Locate the cell with the specified text and output its (x, y) center coordinate. 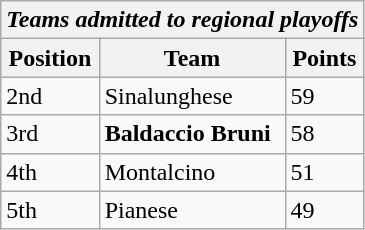
49 (324, 210)
Points (324, 58)
4th (50, 172)
59 (324, 96)
Teams admitted to regional playoffs (182, 20)
Sinalunghese (192, 96)
3rd (50, 134)
58 (324, 134)
Montalcino (192, 172)
Team (192, 58)
Pianese (192, 210)
Position (50, 58)
2nd (50, 96)
Baldaccio Bruni (192, 134)
51 (324, 172)
5th (50, 210)
